From the cell containing the given text, extract its center point as [x, y] coordinate. 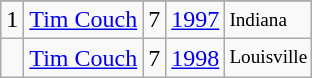
1997 [196, 20]
Louisville [268, 58]
1998 [196, 58]
1 [12, 20]
Indiana [268, 20]
